Detect which cell encompasses the target text, then output its [X, Y] center coordinate. 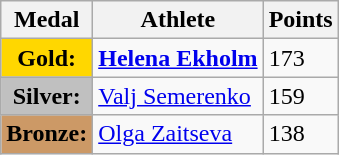
159 [300, 96]
138 [300, 134]
Silver: [47, 96]
Gold: [47, 58]
Athlete [178, 20]
Bronze: [47, 134]
Points [300, 20]
173 [300, 58]
Valj Semerenko [178, 96]
Olga Zaitseva [178, 134]
Helena Ekholm [178, 58]
Medal [47, 20]
